Output the [x, y] coordinate of the center of the cell containing the given text.  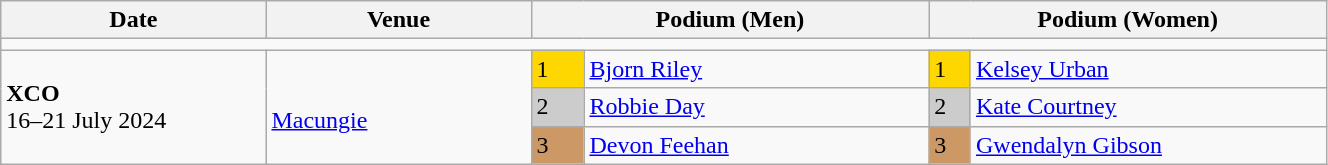
Gwendalyn Gibson [1148, 145]
Podium (Men) [730, 20]
Kate Courtney [1148, 107]
Kelsey Urban [1148, 69]
Date [134, 20]
Bjorn Riley [756, 69]
Venue [398, 20]
XCO 16–21 July 2024 [134, 107]
Robbie Day [756, 107]
Podium (Women) [1128, 20]
Devon Feehan [756, 145]
Macungie [398, 107]
